Pinpoint the cell where the given text exists, returning its (x, y) midpoint coordinate. 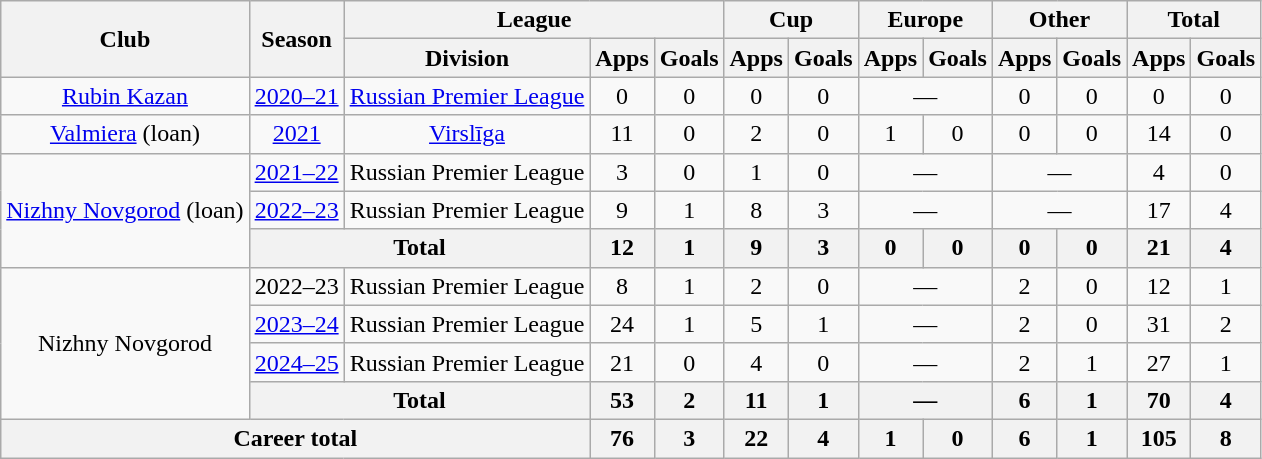
Cup (791, 20)
14 (1159, 134)
Nizhny Novgorod (loan) (125, 210)
Virslīga (467, 134)
27 (1159, 362)
22 (756, 438)
2023–24 (296, 324)
Season (296, 39)
2020–21 (296, 96)
70 (1159, 400)
Career total (296, 438)
Valmiera (loan) (125, 134)
17 (1159, 210)
2024–25 (296, 362)
24 (622, 324)
Europe (925, 20)
76 (622, 438)
2021–22 (296, 172)
5 (756, 324)
Club (125, 39)
Division (467, 58)
Rubin Kazan (125, 96)
Other (1059, 20)
2021 (296, 134)
31 (1159, 324)
Nizhny Novgorod (125, 343)
53 (622, 400)
League (534, 20)
105 (1159, 438)
